For the text-containing cell, return its midpoint in (X, Y) coordinate format. 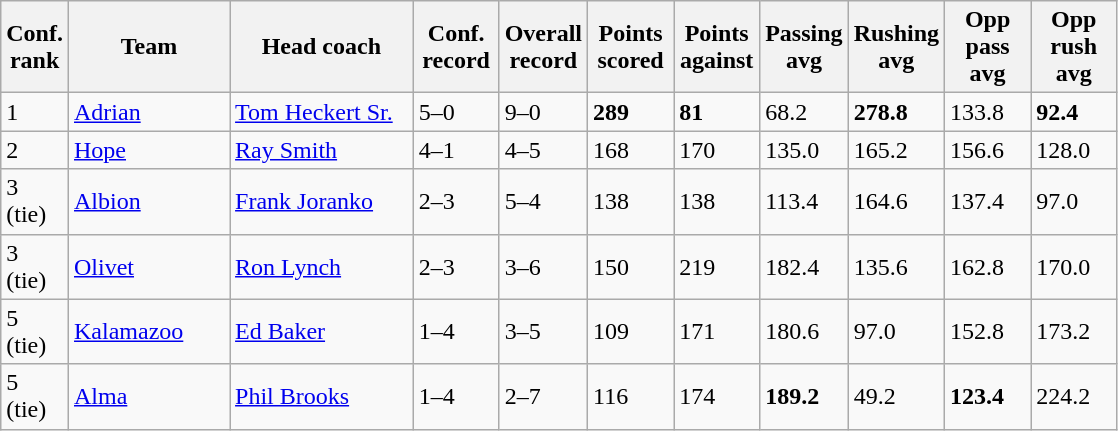
173.2 (1074, 332)
278.8 (896, 112)
Opp pass avg (988, 47)
Hope (148, 150)
9–0 (543, 112)
Tom Heckert Sr. (322, 112)
Points against (717, 47)
81 (717, 112)
170 (717, 150)
109 (631, 332)
Albion (148, 202)
180.6 (804, 332)
289 (631, 112)
174 (717, 396)
219 (717, 266)
2–7 (543, 396)
68.2 (804, 112)
Opp rush avg (1074, 47)
Ray Smith (322, 150)
Points scored (631, 47)
164.6 (896, 202)
128.0 (1074, 150)
150 (631, 266)
Alma (148, 396)
1 (35, 112)
Head coach (322, 47)
3–5 (543, 332)
Rushing avg (896, 47)
170.0 (1074, 266)
3–6 (543, 266)
5–0 (456, 112)
182.4 (804, 266)
49.2 (896, 396)
189.2 (804, 396)
Ed Baker (322, 332)
5–4 (543, 202)
2 (35, 150)
135.0 (804, 150)
Phil Brooks (322, 396)
Olivet (148, 266)
123.4 (988, 396)
Kalamazoo (148, 332)
Team (148, 47)
152.8 (988, 332)
Conf. record (456, 47)
116 (631, 396)
133.8 (988, 112)
135.6 (896, 266)
168 (631, 150)
113.4 (804, 202)
4–5 (543, 150)
Frank Joranko (322, 202)
Conf. rank (35, 47)
Overall record (543, 47)
162.8 (988, 266)
165.2 (896, 150)
Adrian (148, 112)
224.2 (1074, 396)
171 (717, 332)
137.4 (988, 202)
Passing avg (804, 47)
156.6 (988, 150)
92.4 (1074, 112)
Ron Lynch (322, 266)
4–1 (456, 150)
